Pinpoint the cell where the given text exists, returning its [x, y] midpoint coordinate. 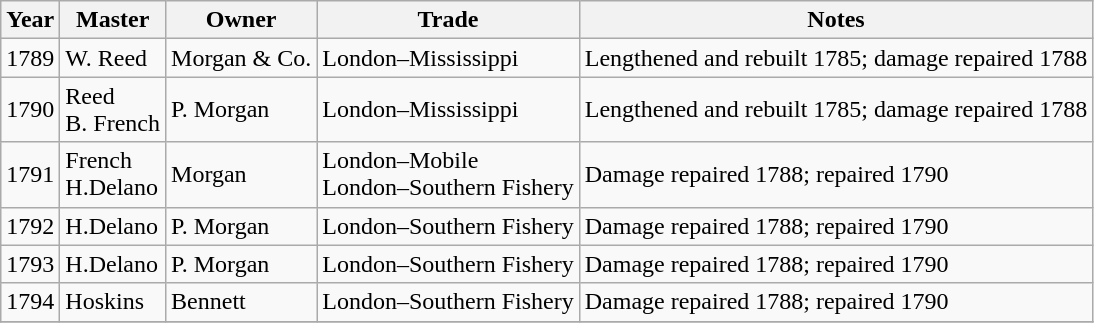
Owner [242, 20]
1794 [30, 302]
Year [30, 20]
W. Reed [113, 58]
Morgan [242, 174]
1789 [30, 58]
1791 [30, 174]
1790 [30, 110]
1792 [30, 226]
Trade [448, 20]
London–MobileLondon–Southern Fishery [448, 174]
Bennett [242, 302]
Master [113, 20]
1793 [30, 264]
Hoskins [113, 302]
ReedB. French [113, 110]
Notes [836, 20]
Morgan & Co. [242, 58]
FrenchH.Delano [113, 174]
